Locate the cell with the specified text and output its [x, y] center coordinate. 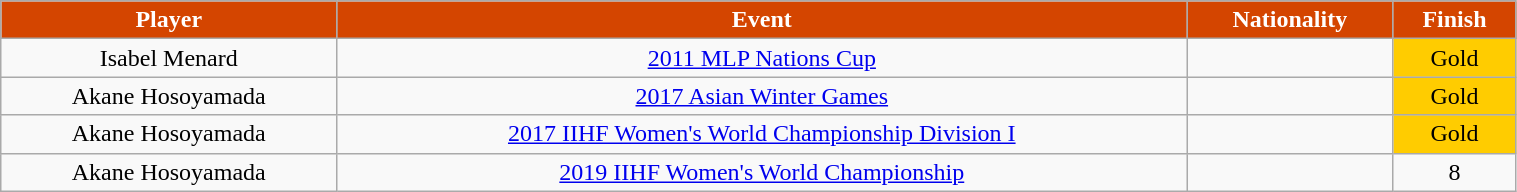
2017 IIHF Women's World Championship Division I [762, 134]
Isabel Menard [169, 58]
Player [169, 20]
Finish [1454, 20]
Nationality [1290, 20]
2017 Asian Winter Games [762, 96]
8 [1454, 172]
2011 MLP Nations Cup [762, 58]
2019 IIHF Women's World Championship [762, 172]
Event [762, 20]
